Output the [X, Y] coordinate of the center of the cell containing the given text.  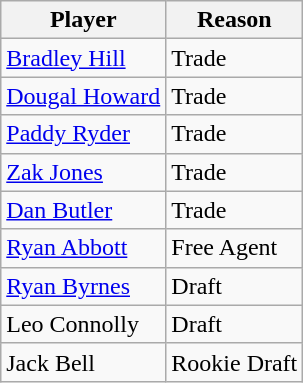
Player [84, 20]
Paddy Ryder [84, 134]
Rookie Draft [234, 362]
Ryan Byrnes [84, 286]
Zak Jones [84, 172]
Ryan Abbott [84, 248]
Dan Butler [84, 210]
Free Agent [234, 248]
Dougal Howard [84, 96]
Leo Connolly [84, 324]
Bradley Hill [84, 58]
Jack Bell [84, 362]
Reason [234, 20]
